From the cell containing the given text, extract its center point as (X, Y) coordinate. 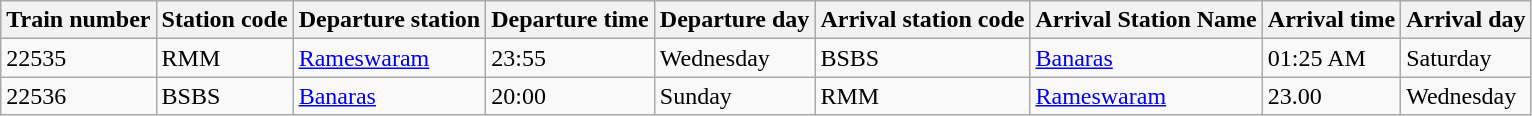
Arrival time (1331, 20)
Departure time (570, 20)
22535 (78, 58)
Arrival station code (922, 20)
Arrival Station Name (1146, 20)
Station code (224, 20)
01:25 AM (1331, 58)
Sunday (734, 96)
Departure station (390, 20)
23.00 (1331, 96)
Departure day (734, 20)
20:00 (570, 96)
22536 (78, 96)
Train number (78, 20)
Saturday (1466, 58)
Arrival day (1466, 20)
23:55 (570, 58)
